Scan for the cell matching the given text and deliver its [X, Y] coordinate at center. 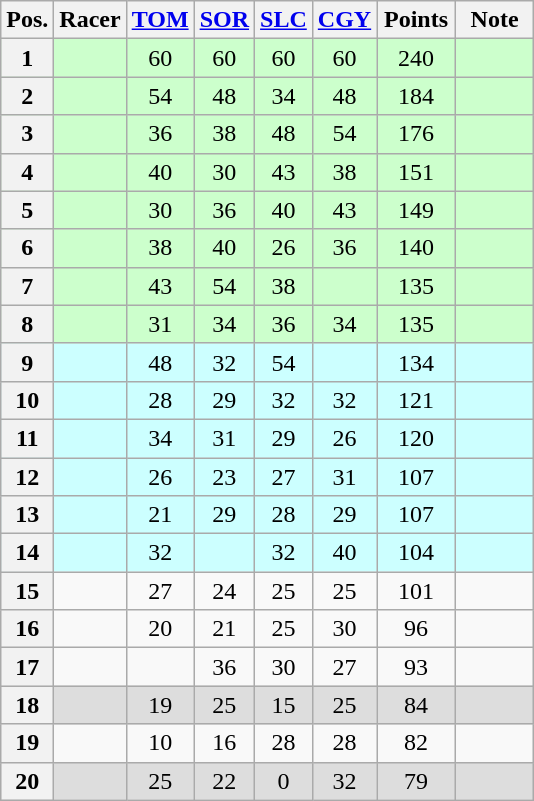
1 [28, 58]
151 [416, 172]
134 [416, 362]
13 [28, 515]
96 [416, 629]
79 [416, 781]
SOR [224, 20]
14 [28, 553]
TOM [160, 20]
Pos. [28, 20]
184 [416, 96]
12 [28, 477]
18 [28, 705]
0 [284, 781]
7 [28, 286]
82 [416, 743]
Points [416, 20]
23 [224, 477]
149 [416, 210]
121 [416, 400]
3 [28, 134]
11 [28, 438]
5 [28, 210]
9 [28, 362]
2 [28, 96]
24 [224, 591]
93 [416, 667]
4 [28, 172]
SLC [284, 20]
84 [416, 705]
120 [416, 438]
176 [416, 134]
Note [494, 20]
101 [416, 591]
Racer [90, 20]
240 [416, 58]
17 [28, 667]
CGY [344, 20]
22 [224, 781]
8 [28, 324]
140 [416, 248]
104 [416, 553]
6 [28, 248]
